Output the [X, Y] coordinate of the center of the cell containing the given text.  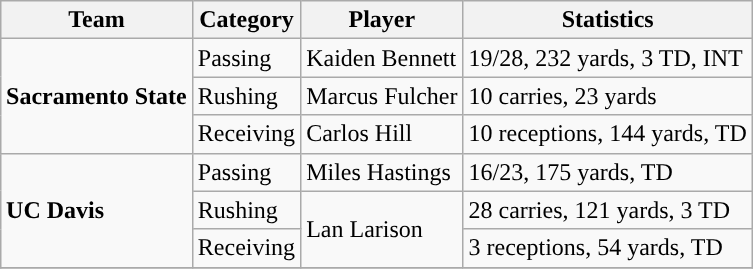
Lan Larison [382, 229]
UC Davis [97, 210]
19/28, 232 yards, 3 TD, INT [608, 58]
Statistics [608, 20]
10 carries, 23 yards [608, 96]
Carlos Hill [382, 134]
Marcus Fulcher [382, 96]
Miles Hastings [382, 172]
Team [97, 20]
Kaiden Bennett [382, 58]
Category [246, 20]
Sacramento State [97, 96]
16/23, 175 yards, TD [608, 172]
Player [382, 20]
28 carries, 121 yards, 3 TD [608, 210]
10 receptions, 144 yards, TD [608, 134]
3 receptions, 54 yards, TD [608, 248]
